From the cell containing the given text, extract its center point as [X, Y] coordinate. 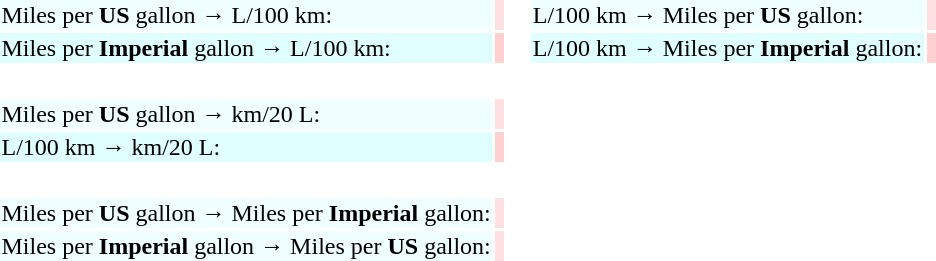
L/100 km → Miles per US gallon: [727, 15]
L/100 km → Miles per Imperial gallon: [727, 48]
Miles per Imperial gallon → Miles per US gallon: [246, 246]
Miles per US gallon → L/100 km: [246, 15]
Miles per US gallon → km/20 L: [246, 114]
Miles per US gallon → Miles per Imperial gallon: [246, 213]
L/100 km → km/20 L: [246, 147]
Miles per Imperial gallon → L/100 km: [246, 48]
